Determine the (X, Y) coordinate at the center of the cell enclosing the given text.  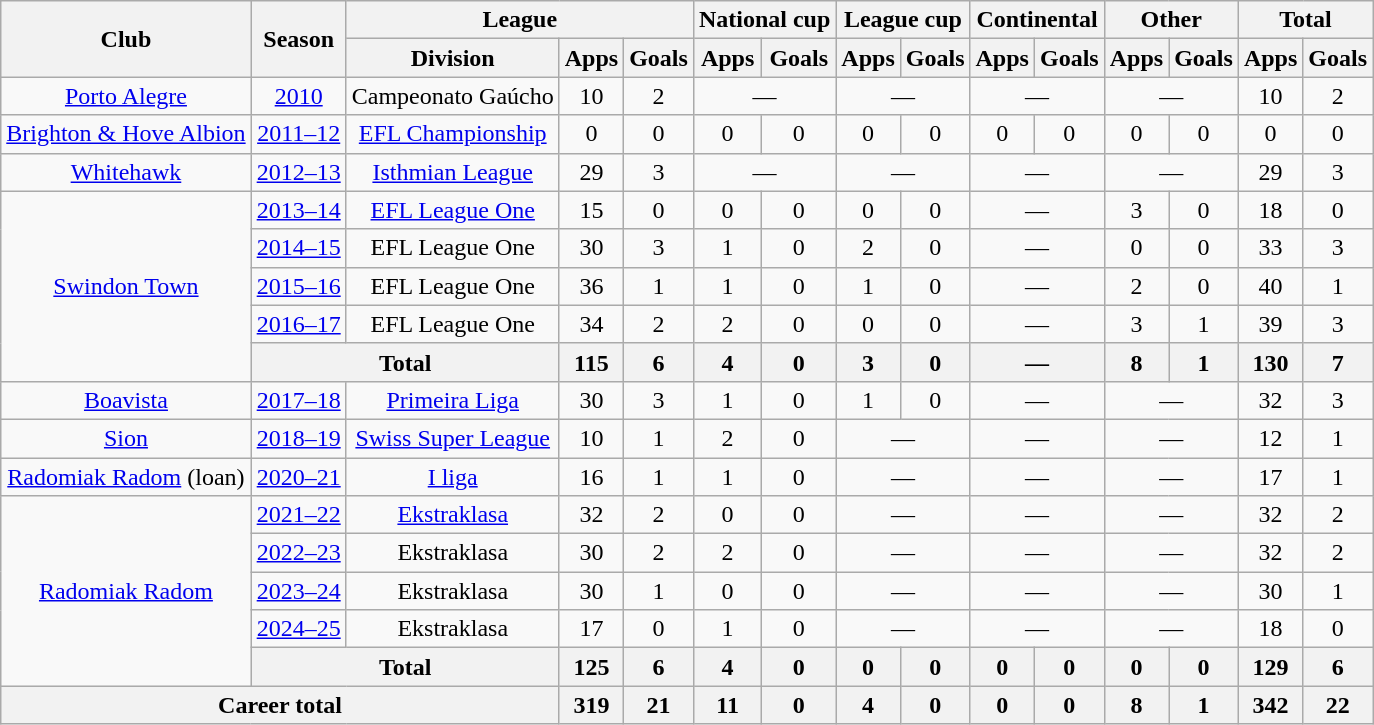
Boavista (126, 400)
I liga (452, 477)
2010 (298, 96)
2013–14 (298, 210)
Continental (1037, 20)
Division (452, 58)
Radomiak Radom (loan) (126, 477)
2023–24 (298, 591)
319 (591, 705)
2014–15 (298, 248)
Other (1171, 20)
League cup (903, 20)
Sion (126, 438)
Swiss Super League (452, 438)
39 (1270, 324)
12 (1270, 438)
7 (1338, 362)
342 (1270, 705)
21 (659, 705)
Brighton & Hove Albion (126, 134)
15 (591, 210)
2020–21 (298, 477)
National cup (764, 20)
16 (591, 477)
Whitehawk (126, 172)
Swindon Town (126, 286)
129 (1270, 667)
40 (1270, 286)
Season (298, 39)
Campeonato Gaúcho (452, 96)
34 (591, 324)
2017–18 (298, 400)
Radomiak Radom (126, 591)
Career total (280, 705)
Club (126, 39)
22 (1338, 705)
Isthmian League (452, 172)
2016–17 (298, 324)
2015–16 (298, 286)
2021–22 (298, 515)
League (520, 20)
2024–25 (298, 629)
2018–19 (298, 438)
2012–13 (298, 172)
Porto Alegre (126, 96)
Primeira Liga (452, 400)
125 (591, 667)
115 (591, 362)
33 (1270, 248)
130 (1270, 362)
36 (591, 286)
2011–12 (298, 134)
11 (727, 705)
EFL Championship (452, 134)
2022–23 (298, 553)
